Determine the [X, Y] coordinate at the center of the cell enclosing the given text.  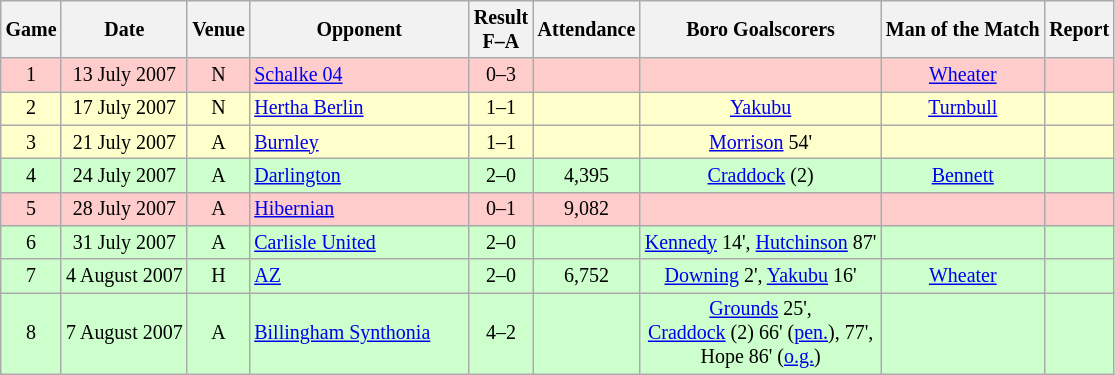
Billingham Synthonia [358, 334]
Date [124, 30]
AZ [358, 276]
0–3 [501, 76]
21 July 2007 [124, 142]
Game [32, 30]
Boro Goalscorers [760, 30]
4–2 [501, 334]
31 July 2007 [124, 242]
Man of the Match [962, 30]
Report [1078, 30]
H [218, 276]
Kennedy 14', Hutchinson 87' [760, 242]
Grounds 25',Craddock (2) 66' (pen.), 77',Hope 86' (o.g.) [760, 334]
Hertha Berlin [358, 108]
4,395 [586, 176]
Yakubu [760, 108]
Downing 2', Yakubu 16' [760, 276]
Attendance [586, 30]
Bennett [962, 176]
2 [32, 108]
Carlisle United [358, 242]
Venue [218, 30]
4 August 2007 [124, 276]
0–1 [501, 208]
7 [32, 276]
Opponent [358, 30]
Morrison 54' [760, 142]
24 July 2007 [124, 176]
6 [32, 242]
7 August 2007 [124, 334]
28 July 2007 [124, 208]
ResultF–A [501, 30]
Darlington [358, 176]
3 [32, 142]
Hibernian [358, 208]
4 [32, 176]
Burnley [358, 142]
5 [32, 208]
17 July 2007 [124, 108]
Turnbull [962, 108]
6,752 [586, 276]
Craddock (2) [760, 176]
9,082 [586, 208]
8 [32, 334]
13 July 2007 [124, 76]
Schalke 04 [358, 76]
1 [32, 76]
